Identify which cell holds the provided text, then report its [X, Y] central coordinate. 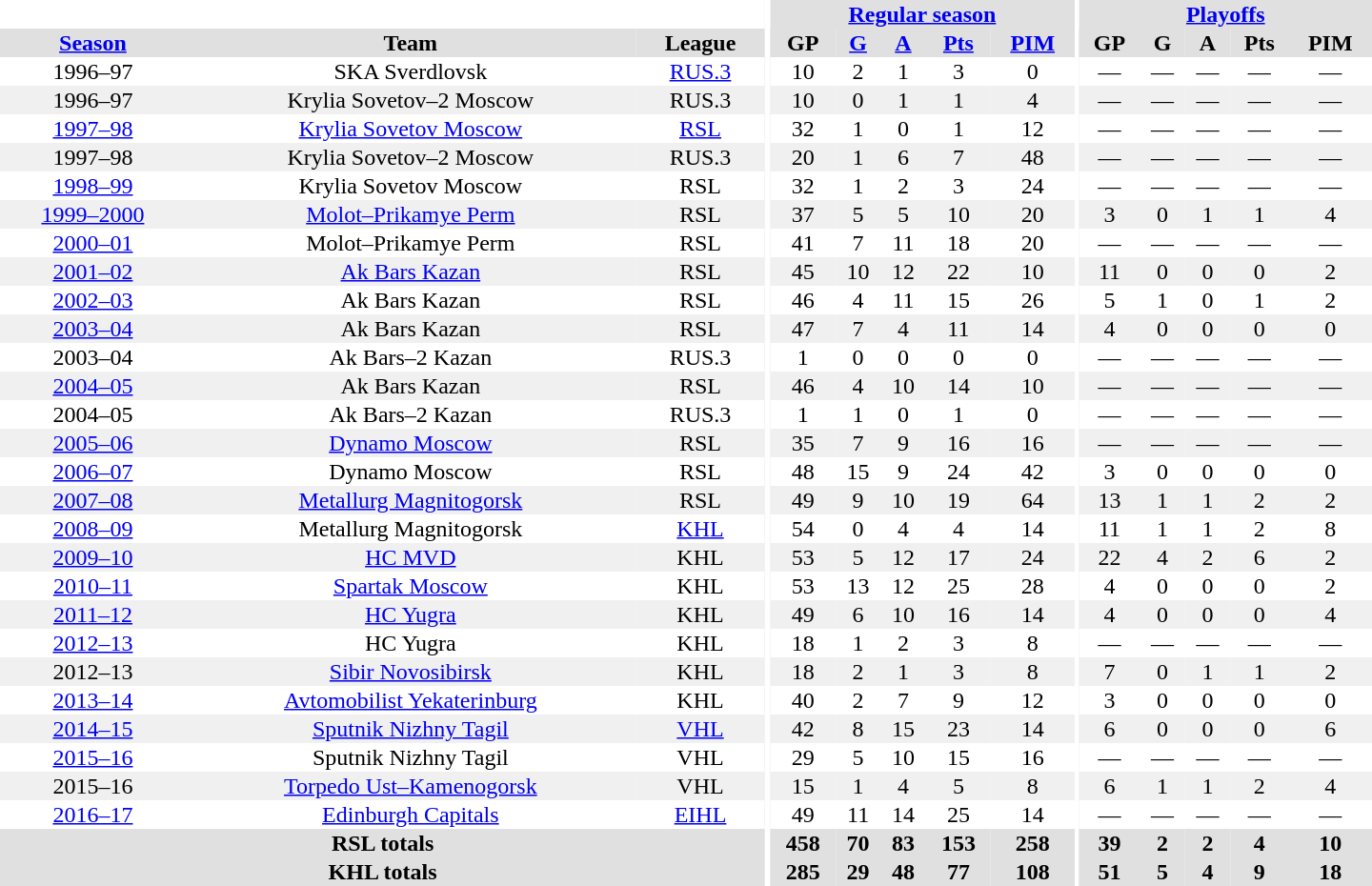
2007–08 [93, 500]
17 [958, 557]
Playoffs [1225, 14]
37 [802, 214]
54 [802, 529]
458 [802, 843]
KHL totals [383, 872]
2000–01 [93, 243]
153 [958, 843]
51 [1110, 872]
40 [802, 700]
RSL totals [383, 843]
2008–09 [93, 529]
Regular season [922, 14]
77 [958, 872]
SKA Sverdlovsk [411, 71]
2011–12 [93, 614]
Edinburgh Capitals [411, 815]
258 [1033, 843]
39 [1110, 843]
Sibir Novosibirsk [411, 672]
1999–2000 [93, 214]
Season [93, 43]
Avtomobilist Yekaterinburg [411, 700]
70 [857, 843]
19 [958, 500]
League [700, 43]
108 [1033, 872]
35 [802, 443]
2001–02 [93, 272]
23 [958, 729]
HC MVD [411, 557]
83 [903, 843]
2014–15 [93, 729]
Torpedo Ust–Kamenogorsk [411, 786]
Spartak Moscow [411, 586]
285 [802, 872]
45 [802, 272]
64 [1033, 500]
28 [1033, 586]
2009–10 [93, 557]
2002–03 [93, 300]
2013–14 [93, 700]
2005–06 [93, 443]
Team [411, 43]
47 [802, 329]
2016–17 [93, 815]
2006–07 [93, 472]
41 [802, 243]
1998–99 [93, 186]
2010–11 [93, 586]
26 [1033, 300]
EIHL [700, 815]
